Output the [x, y] coordinate of the center of the cell containing the given text.  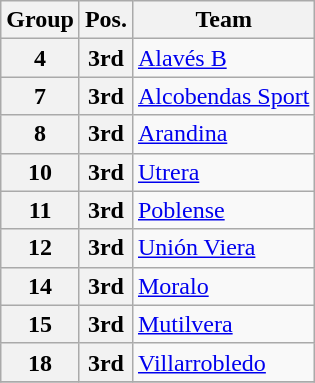
Moralo [223, 286]
Arandina [223, 134]
Alcobendas Sport [223, 96]
7 [40, 96]
10 [40, 172]
8 [40, 134]
18 [40, 362]
Alavés B [223, 58]
Villarrobledo [223, 362]
Unión Viera [223, 248]
11 [40, 210]
12 [40, 248]
Utrera [223, 172]
Group [40, 20]
Mutilvera [223, 324]
14 [40, 286]
4 [40, 58]
Team [223, 20]
Poblense [223, 210]
Pos. [106, 20]
15 [40, 324]
